For the text-containing cell, return its midpoint in (X, Y) coordinate format. 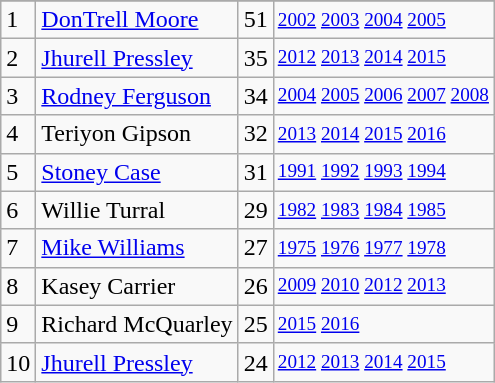
2 (18, 58)
6 (18, 210)
Teriyon Gipson (137, 134)
2004 2005 2006 2007 2008 (383, 96)
9 (18, 324)
Rodney Ferguson (137, 96)
26 (256, 286)
24 (256, 362)
8 (18, 286)
2009 2010 2012 2013 (383, 286)
2002 2003 2004 2005 (383, 20)
Stoney Case (137, 172)
10 (18, 362)
DonTrell Moore (137, 20)
Kasey Carrier (137, 286)
32 (256, 134)
1 (18, 20)
1975 1976 1977 1978 (383, 248)
35 (256, 58)
29 (256, 210)
Richard McQuarley (137, 324)
25 (256, 324)
5 (18, 172)
51 (256, 20)
31 (256, 172)
1991 1992 1993 1994 (383, 172)
7 (18, 248)
27 (256, 248)
Willie Turral (137, 210)
2013 2014 2015 2016 (383, 134)
34 (256, 96)
4 (18, 134)
2015 2016 (383, 324)
Mike Williams (137, 248)
1982 1983 1984 1985 (383, 210)
3 (18, 96)
